Pinpoint the cell where the given text exists, returning its [X, Y] midpoint coordinate. 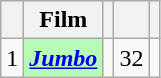
32 [132, 58]
1 [12, 58]
Film [64, 20]
Jumbo [64, 58]
